Determine the (X, Y) coordinate at the center of the cell enclosing the given text.  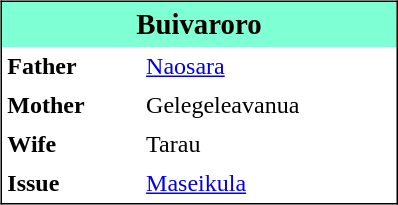
Issue (71, 184)
Father (71, 66)
Mother (71, 106)
Maseikula (268, 184)
Tarau (268, 144)
Naosara (268, 66)
Buivaroro (200, 24)
Gelegeleavanua (268, 106)
Wife (71, 144)
